Extract the [X, Y] coordinate from the center of the cell holding the provided text.  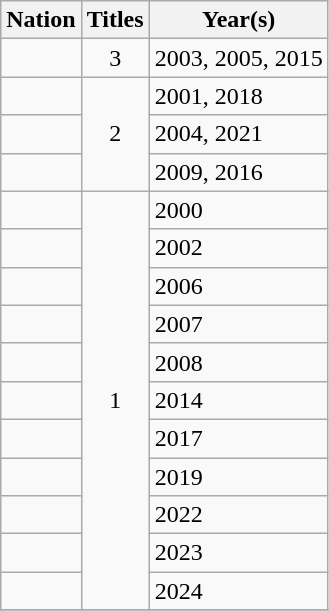
2006 [238, 286]
Year(s) [238, 20]
2023 [238, 553]
2014 [238, 400]
2017 [238, 438]
2004, 2021 [238, 134]
2008 [238, 362]
Nation [41, 20]
2019 [238, 477]
1 [115, 400]
2 [115, 134]
2003, 2005, 2015 [238, 58]
2009, 2016 [238, 172]
2002 [238, 248]
2024 [238, 591]
2000 [238, 210]
2007 [238, 324]
2022 [238, 515]
Titles [115, 20]
2001, 2018 [238, 96]
3 [115, 58]
